Output the (x, y) coordinate of the center of the cell containing the given text.  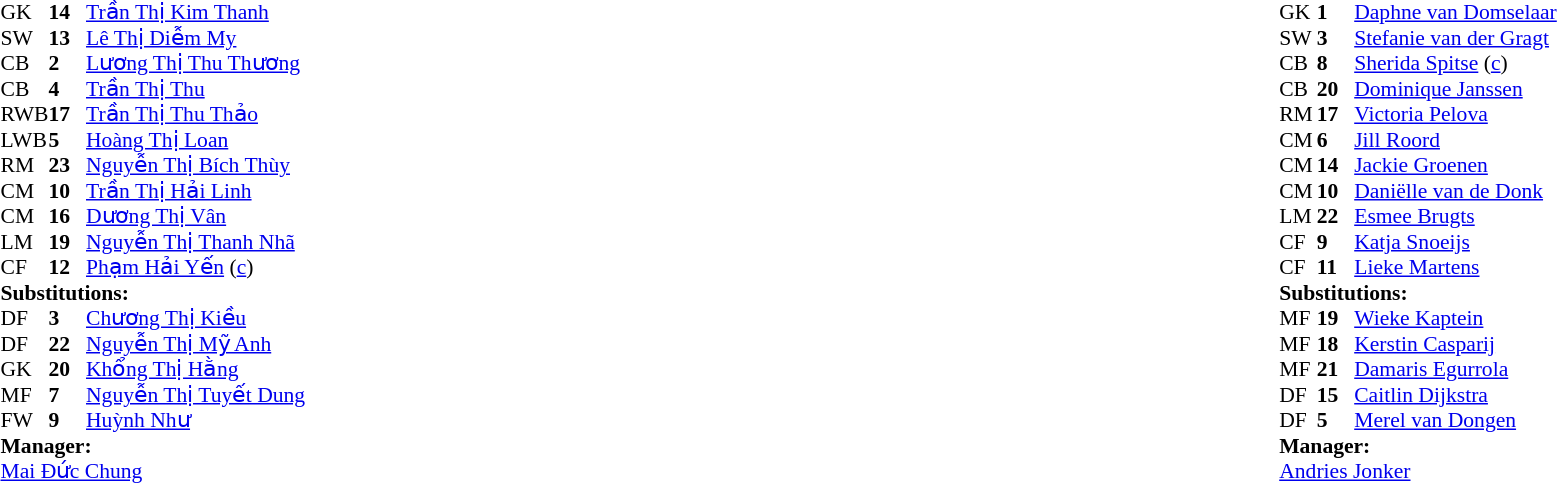
Trần Thị Hải Linh (196, 191)
Lieke Martens (1456, 267)
6 (1336, 140)
LWB (24, 140)
Victoria Pelova (1456, 115)
Caitlin Dijkstra (1456, 395)
Daniëlle van de Donk (1456, 191)
Khổng Thị Hằng (196, 369)
Esmee Brugts (1456, 217)
Lương Thị Thu Thương (196, 63)
Dương Thị Vân (196, 217)
Hoàng Thị Loan (196, 140)
Trần Thị Thu Thảo (196, 115)
12 (67, 267)
Stefanie van der Gragt (1456, 38)
Jill Roord (1456, 140)
Jackie Groenen (1456, 165)
Damaris Egurrola (1456, 369)
Wieke Kaptein (1456, 319)
1 (1336, 13)
Kerstin Casparij (1456, 344)
RWB (24, 115)
FW (24, 421)
Katja Snoeijs (1456, 242)
Sherida Spitse (c) (1456, 63)
Nguyễn Thị Mỹ Anh (196, 344)
Nguyễn Thị Bích Thùy (196, 165)
13 (67, 38)
Daphne van Domselaar (1456, 13)
18 (1336, 344)
Trần Thị Thu (196, 89)
Dominique Janssen (1456, 89)
23 (67, 165)
7 (67, 395)
Merel van Dongen (1456, 421)
15 (1336, 395)
4 (67, 89)
Huỳnh Như (196, 421)
Nguyễn Thị Thanh Nhã (196, 242)
16 (67, 217)
11 (1336, 267)
Chương Thị Kiều (196, 319)
Lê Thị Diễm My (196, 38)
21 (1336, 369)
Nguyễn Thị Tuyết Dung (196, 395)
Trần Thị Kim Thanh (196, 13)
Phạm Hải Yến (c) (196, 267)
8 (1336, 63)
2 (67, 63)
